Identify which cell holds the provided text, then report its [X, Y] central coordinate. 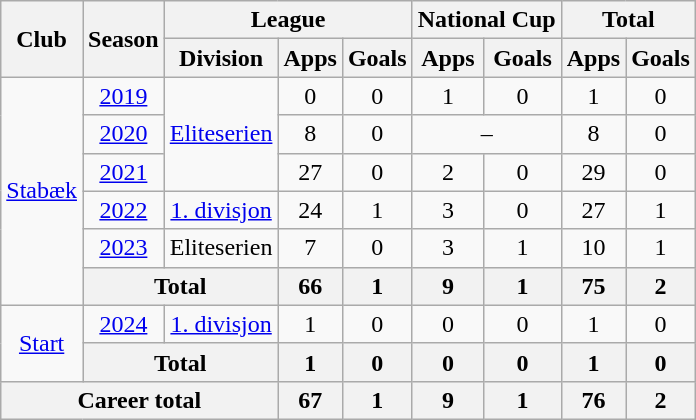
2024 [123, 324]
24 [310, 210]
Stabæk [42, 191]
29 [593, 172]
2022 [123, 210]
67 [310, 400]
76 [593, 400]
Career total [140, 400]
Start [42, 343]
10 [593, 248]
Division [221, 58]
66 [310, 286]
7 [310, 248]
75 [593, 286]
2020 [123, 134]
National Cup [486, 20]
2023 [123, 248]
Club [42, 39]
2021 [123, 172]
League [288, 20]
Season [123, 39]
2019 [123, 96]
– [486, 134]
